Identify which cell holds the provided text, then report its [x, y] central coordinate. 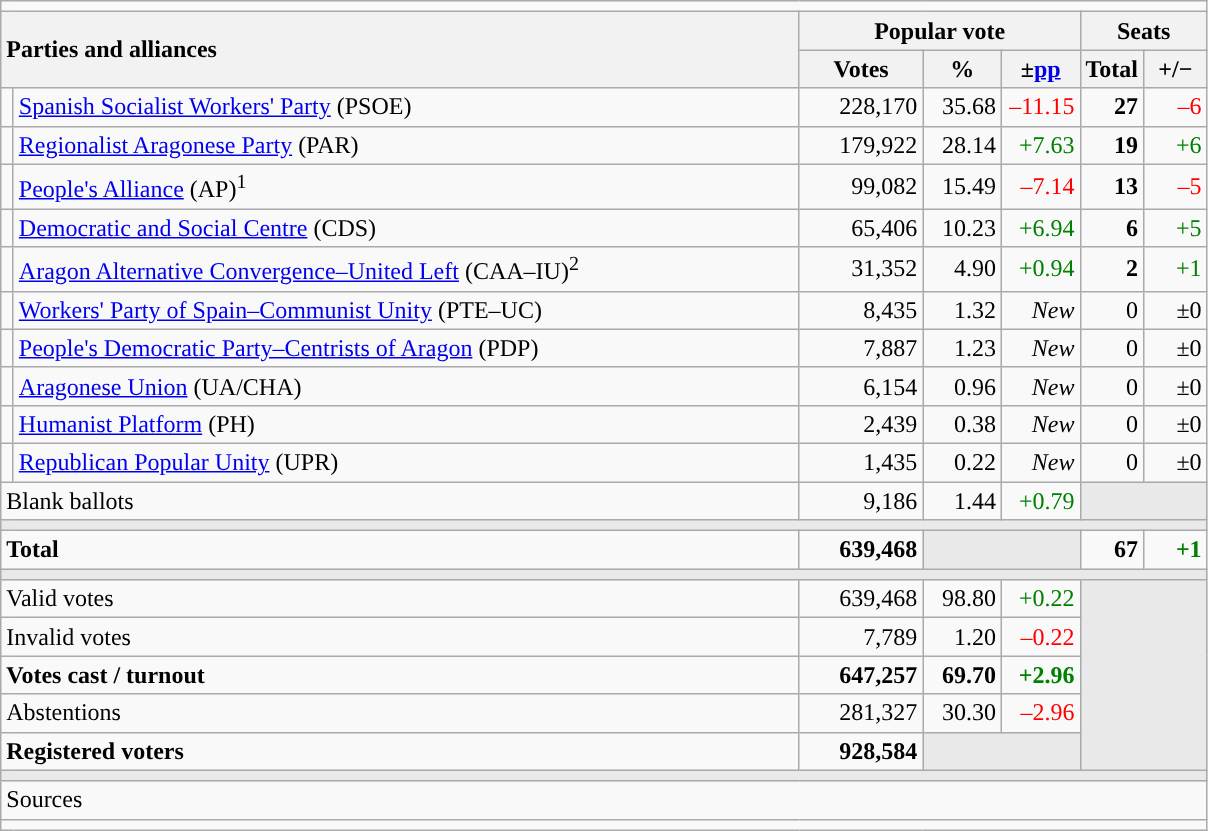
2,439 [861, 424]
–7.14 [1040, 186]
Valid votes [400, 599]
19 [1112, 145]
+6.94 [1040, 228]
179,922 [861, 145]
–5 [1176, 186]
35.68 [962, 107]
Blank ballots [400, 501]
0.38 [962, 424]
281,327 [861, 713]
+6 [1176, 145]
99,082 [861, 186]
–6 [1176, 107]
+2.96 [1040, 675]
+5 [1176, 228]
+0.79 [1040, 501]
–2.96 [1040, 713]
Abstentions [400, 713]
8,435 [861, 310]
Aragonese Union (UA/CHA) [406, 386]
Democratic and Social Centre (CDS) [406, 228]
6,154 [861, 386]
Parties and alliances [400, 50]
69.70 [962, 675]
+0.94 [1040, 270]
13 [1112, 186]
1.32 [962, 310]
2 [1112, 270]
Regionalist Aragonese Party (PAR) [406, 145]
6 [1112, 228]
% [962, 69]
31,352 [861, 270]
0.96 [962, 386]
Aragon Alternative Convergence–United Left (CAA–IU)2 [406, 270]
1,435 [861, 462]
98.80 [962, 599]
Invalid votes [400, 637]
0.22 [962, 462]
30.30 [962, 713]
Votes cast / turnout [400, 675]
Registered voters [400, 751]
4.90 [962, 270]
Votes [861, 69]
15.49 [962, 186]
27 [1112, 107]
+0.22 [1040, 599]
–0.22 [1040, 637]
65,406 [861, 228]
Seats [1144, 31]
Popular vote [940, 31]
Workers' Party of Spain–Communist Unity (PTE–UC) [406, 310]
Humanist Platform (PH) [406, 424]
Sources [604, 800]
28.14 [962, 145]
People's Democratic Party–Centrists of Aragon (PDP) [406, 348]
10.23 [962, 228]
7,789 [861, 637]
228,170 [861, 107]
67 [1112, 550]
+/− [1176, 69]
±pp [1040, 69]
9,186 [861, 501]
1.20 [962, 637]
Spanish Socialist Workers' Party (PSOE) [406, 107]
647,257 [861, 675]
928,584 [861, 751]
1.23 [962, 348]
–11.15 [1040, 107]
+7.63 [1040, 145]
People's Alliance (AP)1 [406, 186]
Republican Popular Unity (UPR) [406, 462]
1.44 [962, 501]
7,887 [861, 348]
